Scan for the cell matching the given text and deliver its (X, Y) coordinate at center. 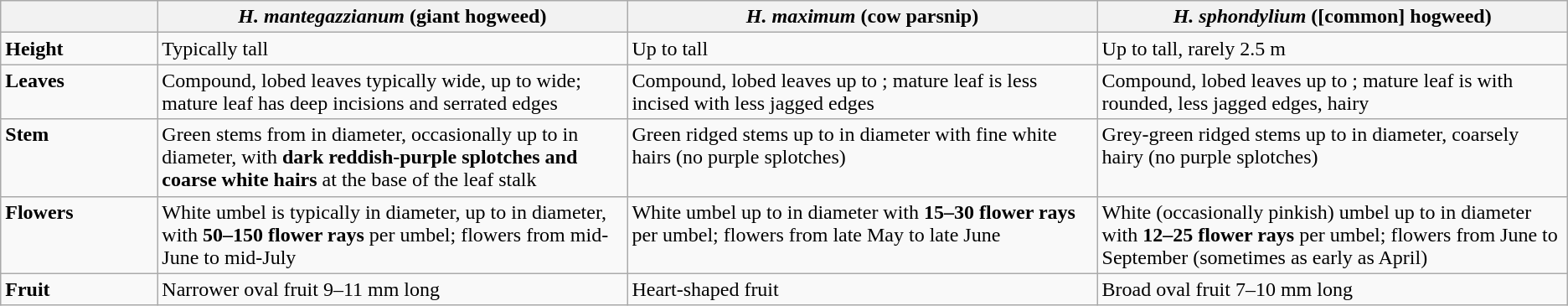
Compound, lobed leaves up to ; mature leaf is with rounded, less jagged edges, hairy (1332, 92)
Height (79, 49)
Heart-shaped fruit (863, 289)
Compound, lobed leaves typically wide, up to wide; mature leaf has deep incisions and serrated edges (392, 92)
Stem (79, 158)
Green ridged stems up to in diameter with fine white hairs (no purple splotches) (863, 158)
Green stems from in diameter, occasionally up to in diameter, with dark reddish-purple splotches and coarse white hairs at the base of the leaf stalk (392, 158)
White umbel is typically in diameter, up to in diameter, with 50–150 flower rays per umbel; flowers from mid-June to mid-July (392, 235)
Compound, lobed leaves up to ; mature leaf is less incised with less jagged edges (863, 92)
Up to tall, rarely 2.5 m (1332, 49)
Typically tall (392, 49)
Broad oval fruit 7–10 mm long (1332, 289)
Flowers (79, 235)
H. sphondylium ([common] hogweed) (1332, 17)
H. mantegazzianum (giant hogweed) (392, 17)
Fruit (79, 289)
Grey-green ridged stems up to in diameter, coarsely hairy (no purple splotches) (1332, 158)
Narrower oval fruit 9–11 mm long (392, 289)
Up to tall (863, 49)
White umbel up to in diameter with 15–30 flower rays per umbel; flowers from late May to late June (863, 235)
White (occasionally pinkish) umbel up to in diameter with 12–25 flower rays per umbel; flowers from June to September (sometimes as early as April) (1332, 235)
H. maximum (cow parsnip) (863, 17)
Leaves (79, 92)
